Output the (X, Y) coordinate of the center of the cell containing the given text.  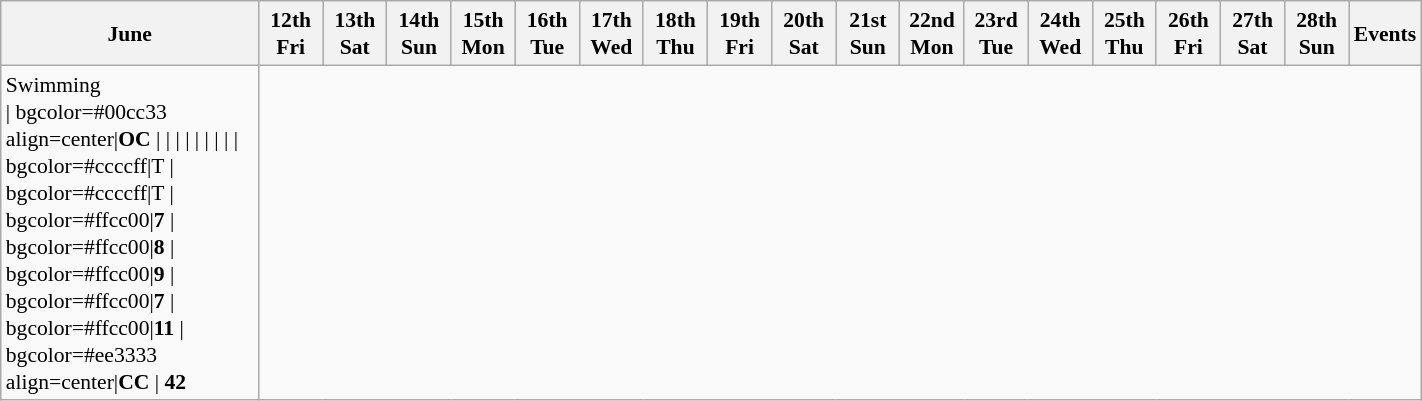
13thSat (355, 33)
June (130, 33)
18thThu (675, 33)
21stSun (868, 33)
26thFri (1188, 33)
28thSun (1317, 33)
23rdTue (996, 33)
20thSat (804, 33)
12thFri (291, 33)
16thTue (547, 33)
Events (1385, 33)
25thThu (1124, 33)
24thWed (1060, 33)
15thMon (483, 33)
22ndMon (932, 33)
17thWed (611, 33)
19thFri (740, 33)
14thSun (419, 33)
27thSat (1253, 33)
